Identify which cell holds the provided text, then report its [X, Y] central coordinate. 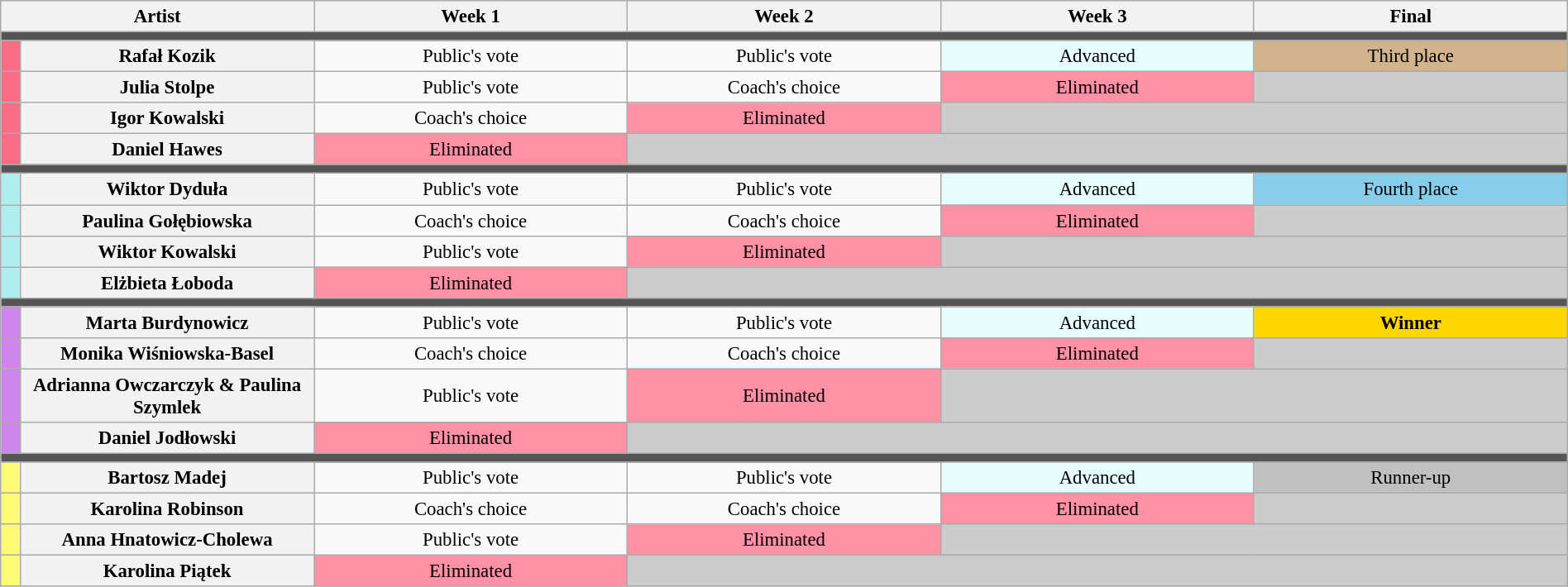
Julia Stolpe [167, 88]
Wiktor Kowalski [167, 251]
Paulina Gołębiowska [167, 221]
Rafał Kozik [167, 56]
Runner-up [1411, 478]
Week 2 [784, 17]
Daniel Hawes [167, 150]
Winner [1411, 322]
Week 1 [471, 17]
Anna Hnatowicz-Cholewa [167, 540]
Wiktor Dyduła [167, 189]
Week 3 [1097, 17]
Bartosz Madej [167, 478]
Fourth place [1411, 189]
Final [1411, 17]
Karolina Piątek [167, 571]
Karolina Robinson [167, 509]
Elżbieta Łoboda [167, 283]
Igor Kowalski [167, 118]
Artist [157, 17]
Third place [1411, 56]
Adrianna Owczarczyk & Paulina Szymlek [167, 395]
Monika Wiśniowska-Basel [167, 354]
Daniel Jodłowski [167, 438]
Marta Burdynowicz [167, 322]
